Search for the cell housing the specified text and yield its (x, y) center coordinate. 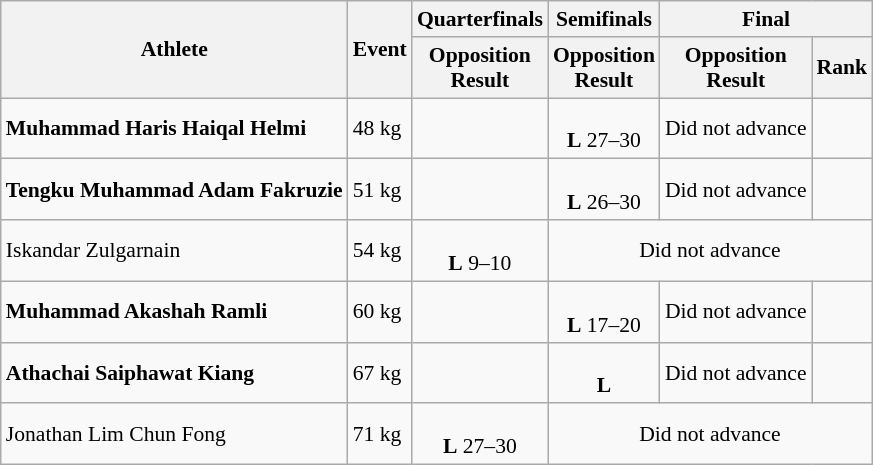
Muhammad Haris Haiqal Helmi (174, 128)
L 17–20 (604, 312)
Jonathan Lim Chun Fong (174, 434)
Tengku Muhammad Adam Fakruzie (174, 190)
L (604, 372)
L 26–30 (604, 190)
Athlete (174, 50)
Final (766, 19)
60 kg (380, 312)
Iskandar Zulgarnain (174, 250)
L 9–10 (480, 250)
Event (380, 50)
54 kg (380, 250)
67 kg (380, 372)
Muhammad Akashah Ramli (174, 312)
51 kg (380, 190)
Rank (842, 68)
Semifinals (604, 19)
48 kg (380, 128)
Athachai Saiphawat Kiang (174, 372)
Quarterfinals (480, 19)
71 kg (380, 434)
